Provide the (x, y) coordinate of the cell's center where the given text is located.  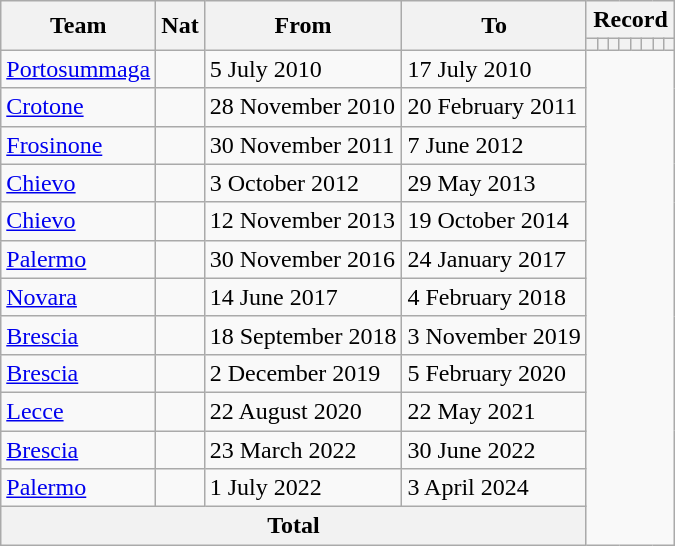
3 October 2012 (303, 183)
Nat (180, 26)
22 May 2021 (494, 411)
30 November 2016 (303, 259)
14 June 2017 (303, 297)
Novara (78, 297)
Team (78, 26)
1 July 2022 (303, 488)
3 November 2019 (494, 335)
19 October 2014 (494, 221)
12 November 2013 (303, 221)
30 November 2011 (303, 145)
22 August 2020 (303, 411)
5 February 2020 (494, 373)
24 January 2017 (494, 259)
20 February 2011 (494, 107)
23 March 2022 (303, 449)
4 February 2018 (494, 297)
To (494, 26)
Lecce (78, 411)
3 April 2024 (494, 488)
Frosinone (78, 145)
5 July 2010 (303, 69)
18 September 2018 (303, 335)
7 June 2012 (494, 145)
29 May 2013 (494, 183)
Total (294, 526)
2 December 2019 (303, 373)
28 November 2010 (303, 107)
30 June 2022 (494, 449)
Crotone (78, 107)
Portosummaga (78, 69)
Record (630, 20)
From (303, 26)
17 July 2010 (494, 69)
